Determine the (X, Y) coordinate at the center of the cell enclosing the given text.  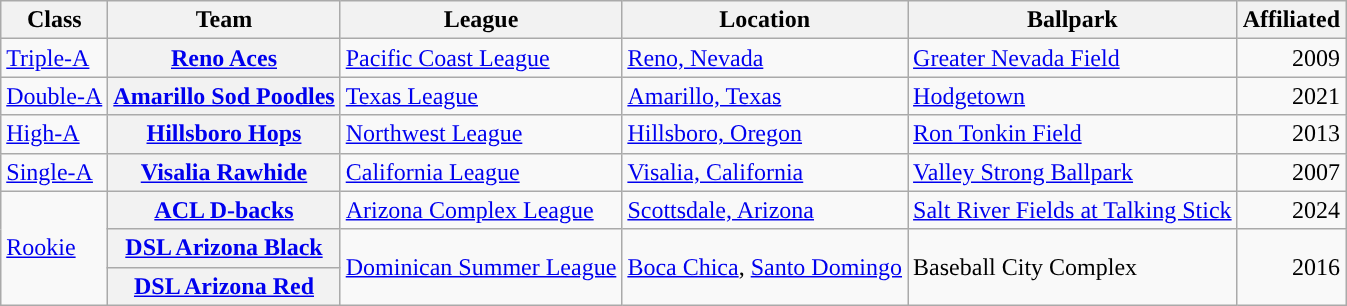
Double-A (54, 96)
Scottsdale, Arizona (765, 210)
2007 (1291, 172)
Location (765, 20)
2013 (1291, 134)
Amarillo, Texas (765, 96)
League (481, 20)
Ron Tonkin Field (1073, 134)
Team (224, 20)
Texas League (481, 96)
DSL Arizona Red (224, 286)
Reno, Nevada (765, 58)
Valley Strong Ballpark (1073, 172)
Class (54, 20)
California League (481, 172)
Amarillo Sod Poodles (224, 96)
Hillsboro Hops (224, 134)
Dominican Summer League (481, 267)
2021 (1291, 96)
Ballpark (1073, 20)
Triple-A (54, 58)
DSL Arizona Black (224, 248)
Hillsboro, Oregon (765, 134)
Visalia Rawhide (224, 172)
Single-A (54, 172)
Pacific Coast League (481, 58)
Affiliated (1291, 20)
High-A (54, 134)
ACL D-backs (224, 210)
Rookie (54, 248)
Hodgetown (1073, 96)
Arizona Complex League (481, 210)
2024 (1291, 210)
2009 (1291, 58)
Baseball City Complex (1073, 267)
2016 (1291, 267)
Salt River Fields at Talking Stick (1073, 210)
Reno Aces (224, 58)
Greater Nevada Field (1073, 58)
Northwest League (481, 134)
Visalia, California (765, 172)
Boca Chica, Santo Domingo (765, 267)
